Find where the given text appears and provide that cell's center as (x, y) coordinate. 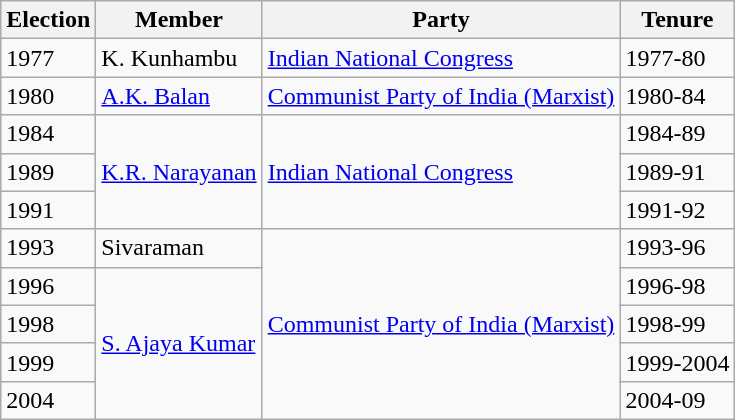
1989 (48, 172)
1977-80 (678, 58)
1984 (48, 134)
A.K. Balan (179, 96)
1993 (48, 248)
1998 (48, 324)
1989-91 (678, 172)
1999-2004 (678, 362)
1980-84 (678, 96)
Tenure (678, 20)
S. Ajaya Kumar (179, 343)
2004 (48, 400)
1998-99 (678, 324)
K. Kunhambu (179, 58)
1984-89 (678, 134)
Election (48, 20)
1991-92 (678, 210)
Sivaraman (179, 248)
K.R. Narayanan (179, 172)
1999 (48, 362)
Party (441, 20)
2004-09 (678, 400)
Member (179, 20)
1980 (48, 96)
1996 (48, 286)
1991 (48, 210)
1977 (48, 58)
1996-98 (678, 286)
1993-96 (678, 248)
